Return (x, y) of the center of cell containing provided text 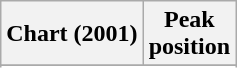
Chart (2001) (72, 34)
Peakposition (189, 34)
